Scan for the cell matching the given text and deliver its [x, y] coordinate at center. 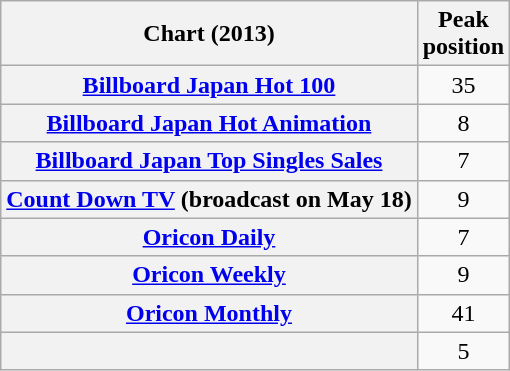
Billboard Japan Top Singles Sales [209, 161]
5 [463, 351]
41 [463, 313]
Oricon Daily [209, 237]
Billboard Japan Hot Animation [209, 123]
Chart (2013) [209, 34]
Oricon Weekly [209, 275]
Oricon Monthly [209, 313]
Billboard Japan Hot 100 [209, 85]
Peakposition [463, 34]
Count Down TV (broadcast on May 18) [209, 199]
8 [463, 123]
35 [463, 85]
